For the text-containing cell, return its midpoint in [X, Y] coordinate format. 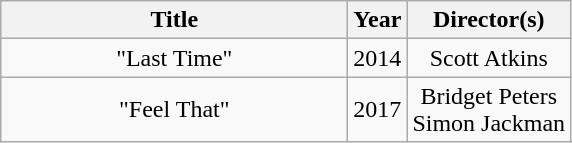
2017 [378, 110]
Year [378, 20]
Scott Atkins [489, 58]
"Feel That" [174, 110]
2014 [378, 58]
"Last Time" [174, 58]
Director(s) [489, 20]
Title [174, 20]
Bridget PetersSimon Jackman [489, 110]
